Extract the (x, y) coordinate from the center of the cell holding the provided text.  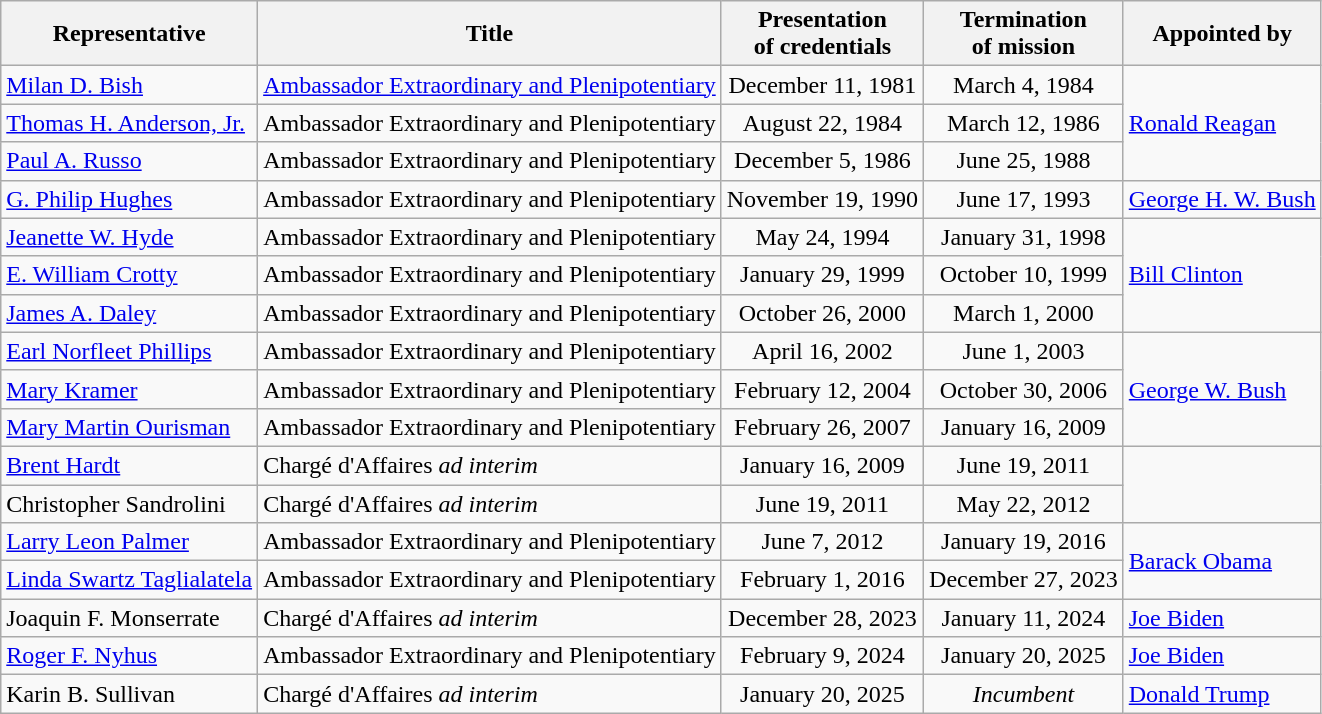
Barack Obama (1222, 561)
George H. W. Bush (1222, 199)
Christopher Sandrolini (130, 503)
January 19, 2016 (1024, 542)
December 5, 1986 (822, 161)
James A. Daley (130, 313)
Appointed by (1222, 34)
March 12, 1986 (1024, 123)
February 12, 2004 (822, 389)
November 19, 1990 (822, 199)
Karin B. Sullivan (130, 694)
May 24, 1994 (822, 237)
Representative (130, 34)
Presentationof credentials (822, 34)
Terminationof mission (1024, 34)
Roger F. Nyhus (130, 656)
March 4, 1984 (1024, 85)
Title (490, 34)
Earl Norfleet Phillips (130, 351)
Milan D. Bish (130, 85)
Jeanette W. Hyde (130, 237)
June 7, 2012 (822, 542)
Ronald Reagan (1222, 123)
April 16, 2002 (822, 351)
Joaquin F. Monserrate (130, 618)
Brent Hardt (130, 465)
G. Philip Hughes (130, 199)
June 25, 1988 (1024, 161)
February 26, 2007 (822, 427)
Mary Martin Ourisman (130, 427)
Paul A. Russo (130, 161)
February 9, 2024 (822, 656)
January 29, 1999 (822, 275)
December 27, 2023 (1024, 580)
Linda Swartz Taglialatela (130, 580)
May 22, 2012 (1024, 503)
E. William Crotty (130, 275)
October 10, 1999 (1024, 275)
Donald Trump (1222, 694)
Incumbent (1024, 694)
August 22, 1984 (822, 123)
February 1, 2016 (822, 580)
June 1, 2003 (1024, 351)
Larry Leon Palmer (130, 542)
December 28, 2023 (822, 618)
January 11, 2024 (1024, 618)
October 30, 2006 (1024, 389)
January 31, 1998 (1024, 237)
March 1, 2000 (1024, 313)
Thomas H. Anderson, Jr. (130, 123)
December 11, 1981 (822, 85)
October 26, 2000 (822, 313)
June 17, 1993 (1024, 199)
George W. Bush (1222, 389)
Bill Clinton (1222, 275)
Mary Kramer (130, 389)
